From the cell containing the given text, extract its center point as [X, Y] coordinate. 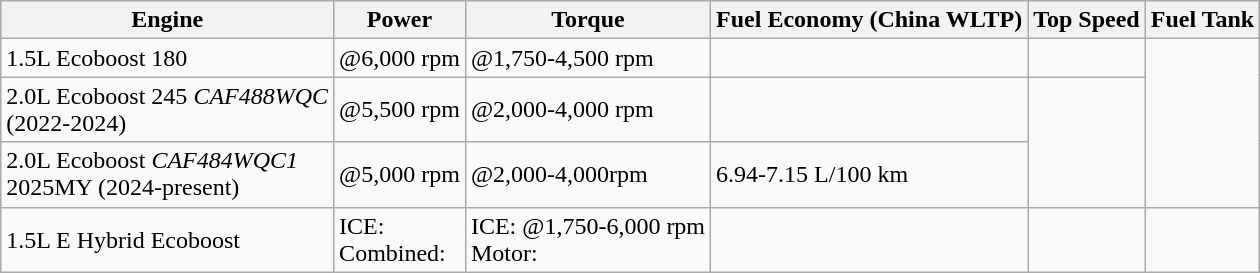
Power [400, 20]
@2,000-4,000 rpm [588, 110]
@5,000 rpm [400, 174]
Fuel Tank [1202, 20]
Top Speed [1087, 20]
ICE: @1,750-6,000 rpmMotor: [588, 240]
ICE: Combined: [400, 240]
2.0L Ecoboost CAF484WQC12025MY (2024-present) [168, 174]
@6,000 rpm [400, 58]
Torque [588, 20]
Fuel Economy (China WLTP) [870, 20]
@5,500 rpm [400, 110]
Engine [168, 20]
1.5L E Hybrid Ecoboost [168, 240]
2.0L Ecoboost 245 CAF488WQC(2022-2024) [168, 110]
@1,750-4,500 rpm [588, 58]
6.94-7.15 L/100 km [870, 174]
@2,000-4,000rpm [588, 174]
1.5L Ecoboost 180 [168, 58]
